Scan for the cell matching the given text and deliver its [x, y] coordinate at center. 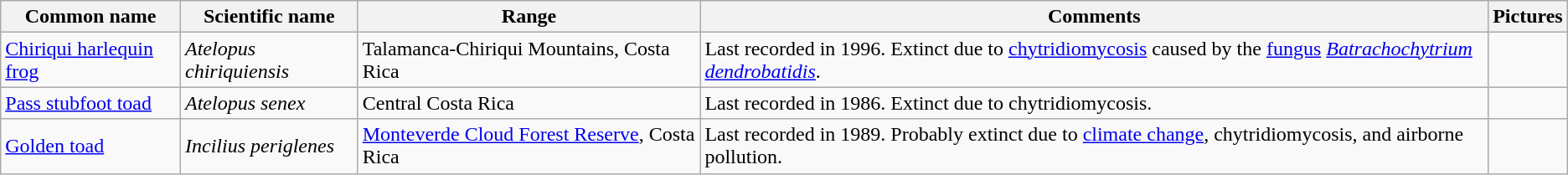
Last recorded in 1989. Probably extinct due to climate change, chytridiomycosis, and airborne pollution. [1094, 146]
Range [529, 17]
Common name [90, 17]
Atelopus senex [269, 103]
Incilius periglenes [269, 146]
Golden toad [90, 146]
Scientific name [269, 17]
Pass stubfoot toad [90, 103]
Central Costa Rica [529, 103]
Atelopus chiriquiensis [269, 60]
Last recorded in 1986. Extinct due to chytridiomycosis. [1094, 103]
Talamanca-Chiriqui Mountains, Costa Rica [529, 60]
Chiriqui harlequin frog [90, 60]
Pictures [1528, 17]
Monteverde Cloud Forest Reserve, Costa Rica [529, 146]
Comments [1094, 17]
Last recorded in 1996. Extinct due to chytridiomycosis caused by the fungus Batrachochytrium dendrobatidis. [1094, 60]
